Extract the (X, Y) coordinate from the center of the cell holding the provided text.  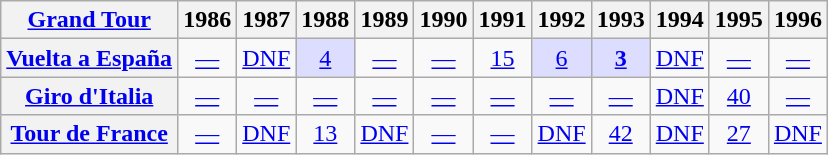
1989 (384, 20)
40 (738, 96)
1992 (562, 20)
Giro d'Italia (90, 96)
4 (326, 58)
Tour de France (90, 134)
6 (562, 58)
1986 (208, 20)
42 (620, 134)
27 (738, 134)
1990 (444, 20)
Grand Tour (90, 20)
1994 (680, 20)
1991 (502, 20)
1987 (266, 20)
1996 (798, 20)
Vuelta a España (90, 58)
1993 (620, 20)
13 (326, 134)
15 (502, 58)
1995 (738, 20)
1988 (326, 20)
3 (620, 58)
